Pinpoint the cell where the given text exists, returning its [x, y] midpoint coordinate. 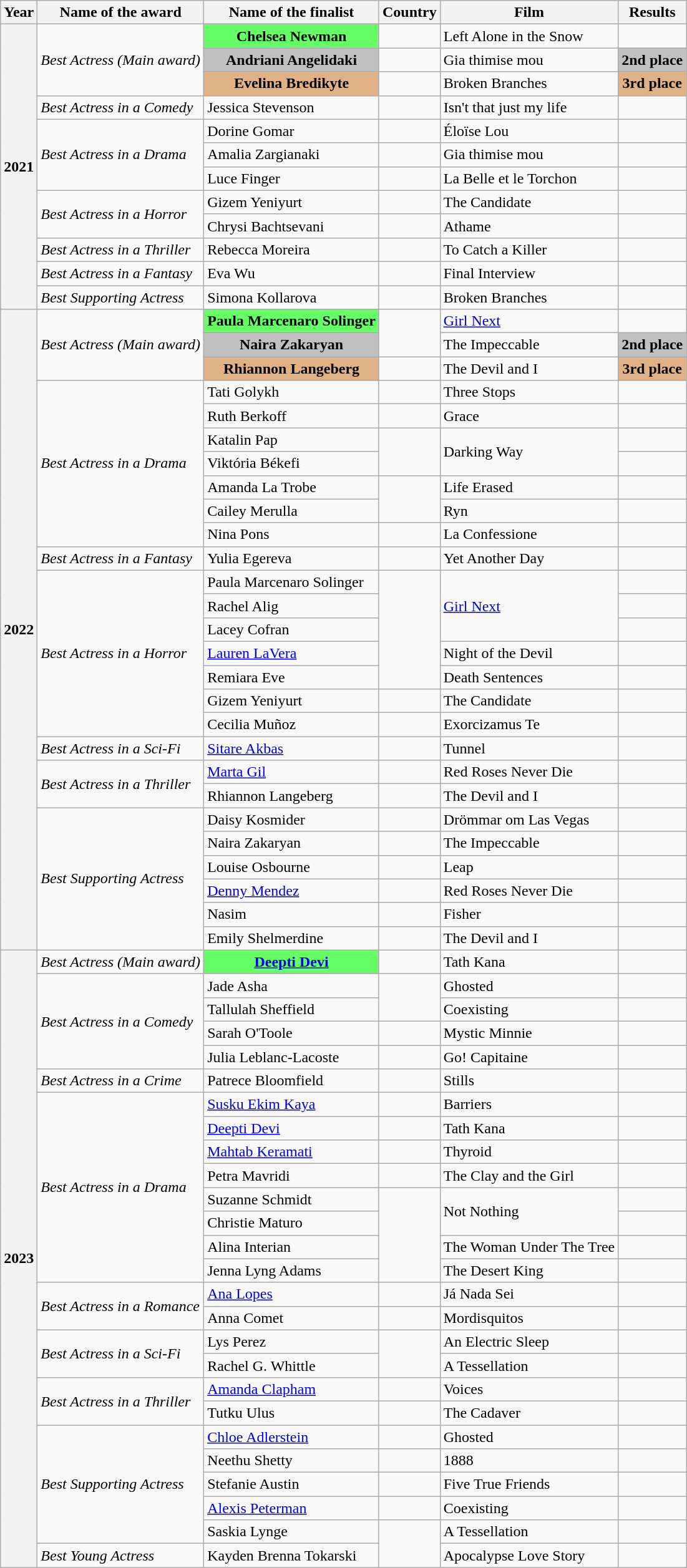
Night of the Devil [529, 653]
Alina Interian [292, 1247]
The Cadaver [529, 1413]
Rebecca Moreira [292, 249]
Suzanne Schmidt [292, 1199]
Sitare Akbas [292, 748]
2022 [19, 630]
Amalia Zargianaki [292, 155]
Petra Mavridi [292, 1176]
Left Alone in the Snow [529, 36]
Amanda Clapham [292, 1389]
Best Actress in a Romance [121, 1306]
Jessica Stevenson [292, 107]
Voices [529, 1389]
Lys Perez [292, 1342]
Results [653, 12]
Amanda La Trobe [292, 487]
Andriani Angelidaki [292, 60]
Neethu Shetty [292, 1461]
2023 [19, 1259]
Cecilia Muñoz [292, 725]
Chrysi Bachtsevani [292, 226]
Tutku Ulus [292, 1413]
Go! Capitaine [529, 1057]
Year [19, 12]
Mystic Minnie [529, 1033]
Nina Pons [292, 535]
Lauren LaVera [292, 653]
Life Erased [529, 487]
Name of the finalist [292, 12]
Nasim [292, 914]
Stefanie Austin [292, 1484]
Jenna Lyng Adams [292, 1270]
Susku Ekim Kaya [292, 1105]
Julia Leblanc-Lacoste [292, 1057]
Five True Friends [529, 1484]
Daisy Kosmider [292, 820]
An Electric Sleep [529, 1342]
To Catch a Killer [529, 249]
Tati Golykh [292, 392]
Thyroid [529, 1152]
Chelsea Newman [292, 36]
Final Interview [529, 273]
Exorcizamus Te [529, 725]
Drömmar om Las Vegas [529, 820]
Anna Comet [292, 1318]
Tallulah Sheffield [292, 1009]
Ruth Berkoff [292, 416]
Yet Another Day [529, 558]
Cailey Merulla [292, 511]
Stills [529, 1081]
1888 [529, 1461]
Alexis Peterman [292, 1508]
Rachel G. Whittle [292, 1365]
Darking Way [529, 452]
Best Actress in a Crime [121, 1081]
Three Stops [529, 392]
Not Nothing [529, 1211]
Éloïse Lou [529, 131]
Yulia Egereva [292, 558]
Lacey Cofran [292, 629]
Patrece Bloomfield [292, 1081]
Isn't that just my life [529, 107]
Film [529, 12]
Grace [529, 416]
Louise Osbourne [292, 867]
Luce Finger [292, 178]
Christie Maturo [292, 1223]
Evelina Bredikyte [292, 84]
The Desert King [529, 1270]
La Belle et le Torchon [529, 178]
Name of the award [121, 12]
Dorine Gomar [292, 131]
Barriers [529, 1105]
Mordisquitos [529, 1318]
Viktória Békefi [292, 463]
Remiara Eve [292, 677]
Chloe Adlerstein [292, 1436]
Rachel Alig [292, 606]
Sarah O'Toole [292, 1033]
Katalin Pap [292, 440]
Marta Gil [292, 772]
Já Nada Sei [529, 1294]
Fisher [529, 914]
Apocalypse Love Story [529, 1556]
Eva Wu [292, 273]
Mahtab Keramati [292, 1152]
Ana Lopes [292, 1294]
Tunnel [529, 748]
Saskia Lynge [292, 1532]
Denny Mendez [292, 891]
Country [409, 12]
The Clay and the Girl [529, 1176]
The Woman Under The Tree [529, 1247]
Simona Kollarova [292, 298]
Kayden Brenna Tokarski [292, 1556]
La Confessione [529, 535]
Emily Shelmerdine [292, 938]
Jade Asha [292, 985]
Ryn [529, 511]
2021 [19, 167]
Leap [529, 867]
Death Sentences [529, 677]
Best Young Actress [121, 1556]
Athame [529, 226]
